Scan for the cell matching the given text and deliver its [X, Y] coordinate at center. 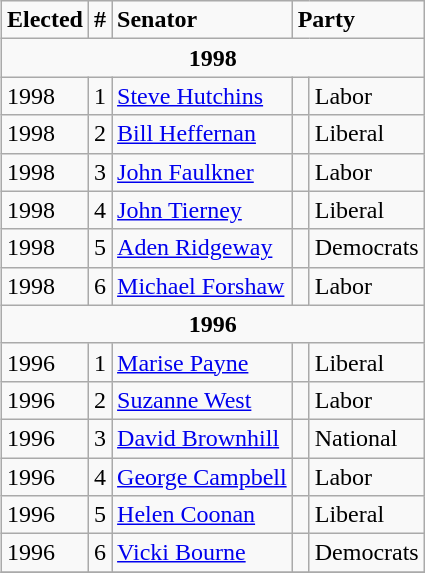
Helen Coonan [202, 515]
Elected [44, 20]
Bill Heffernan [202, 134]
Vicki Bourne [202, 553]
# [100, 20]
John Tierney [202, 210]
Steve Hutchins [202, 96]
David Brownhill [202, 438]
Suzanne West [202, 400]
George Campbell [202, 477]
John Faulkner [202, 172]
Michael Forshaw [202, 286]
Marise Payne [202, 362]
National [366, 438]
Senator [202, 20]
Party [358, 20]
Aden Ridgeway [202, 248]
